Scan for the cell matching the given text and deliver its [x, y] coordinate at center. 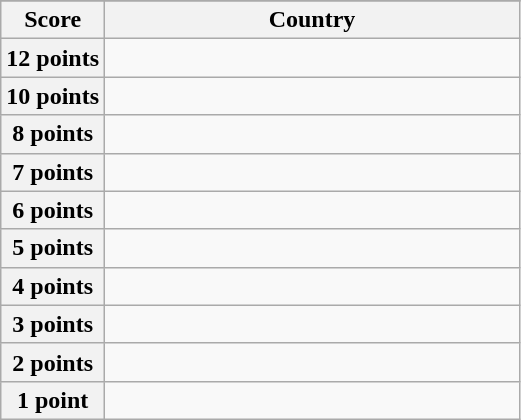
4 points [53, 286]
8 points [53, 134]
12 points [53, 58]
6 points [53, 210]
Country [312, 20]
7 points [53, 172]
10 points [53, 96]
Score [53, 20]
2 points [53, 362]
1 point [53, 400]
3 points [53, 324]
5 points [53, 248]
